Locate the cell with the specified text and output its [X, Y] center coordinate. 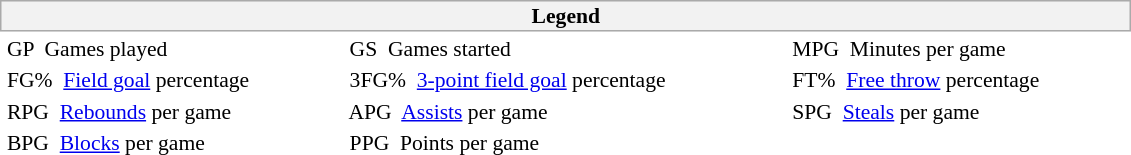
3FG% 3-point field goal percentage [563, 80]
FT% Free throw percentage [958, 80]
GS Games started [563, 48]
SPG Steals per game [958, 112]
FG% Field goal percentage [170, 80]
MPG Minutes per game [958, 48]
RPG Rebounds per game [170, 112]
APG Assists per game [563, 112]
GP Games played [170, 48]
